Extract the (X, Y) coordinate from the center of the cell holding the provided text.  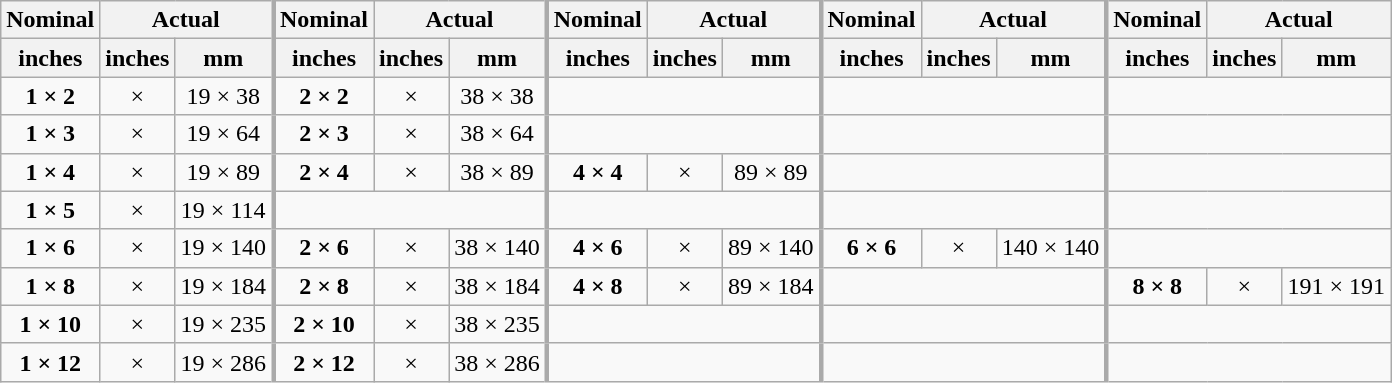
1 × 4 (50, 172)
2 × 3 (324, 134)
38 × 64 (498, 134)
4 × 4 (598, 172)
2 × 6 (324, 248)
38 × 184 (498, 286)
19 × 38 (224, 96)
1 × 6 (50, 248)
19 × 184 (224, 286)
191 × 191 (1336, 286)
2 × 12 (324, 362)
8 × 8 (1156, 286)
140 × 140 (1051, 248)
6 × 6 (870, 248)
89 × 89 (771, 172)
2 × 10 (324, 324)
4 × 6 (598, 248)
2 × 8 (324, 286)
38 × 38 (498, 96)
19 × 64 (224, 134)
38 × 89 (498, 172)
38 × 286 (498, 362)
19 × 286 (224, 362)
19 × 140 (224, 248)
38 × 235 (498, 324)
1 × 3 (50, 134)
1 × 12 (50, 362)
19 × 114 (224, 210)
1 × 5 (50, 210)
4 × 8 (598, 286)
1 × 10 (50, 324)
89 × 140 (771, 248)
2 × 4 (324, 172)
19 × 235 (224, 324)
89 × 184 (771, 286)
1 × 8 (50, 286)
2 × 2 (324, 96)
38 × 140 (498, 248)
19 × 89 (224, 172)
1 × 2 (50, 96)
